Provide the (X, Y) coordinate of the cell's center where the given text is located.  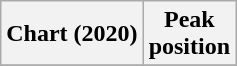
Peakposition (189, 34)
Chart (2020) (72, 34)
